Scan for the cell matching the given text and deliver its (X, Y) coordinate at center. 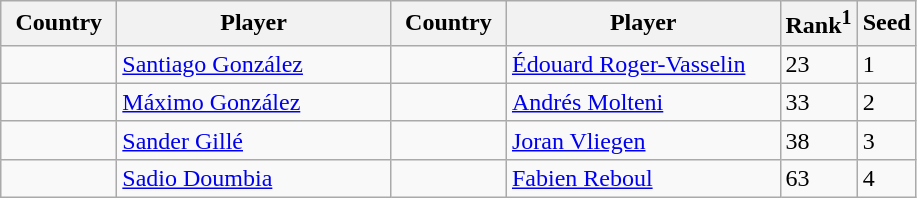
Andrés Molteni (643, 102)
4 (886, 178)
1 (886, 64)
63 (818, 178)
Santiago González (254, 64)
23 (818, 64)
Édouard Roger-Vasselin (643, 64)
Sadio Doumbia (254, 178)
Sander Gillé (254, 140)
Rank1 (818, 24)
3 (886, 140)
33 (818, 102)
Joran Vliegen (643, 140)
2 (886, 102)
Fabien Reboul (643, 178)
Máximo González (254, 102)
38 (818, 140)
Seed (886, 24)
